Return the (X, Y) coordinate for the center point of the cell that contains the specified text.  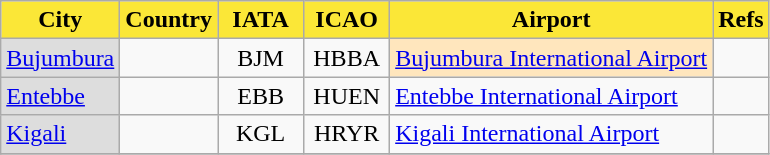
Entebbe (60, 96)
Bujumbura International Airport (552, 58)
City (60, 20)
Entebbe International Airport (552, 96)
Refs (741, 20)
HRYR (347, 134)
IATA (261, 20)
EBB (261, 96)
Airport (552, 20)
HBBA (347, 58)
Bujumbura (60, 58)
Country (169, 20)
HUEN (347, 96)
ICAO (347, 20)
Kigali (60, 134)
KGL (261, 134)
BJM (261, 58)
Kigali International Airport (552, 134)
